Return [X, Y] of the center of cell containing provided text 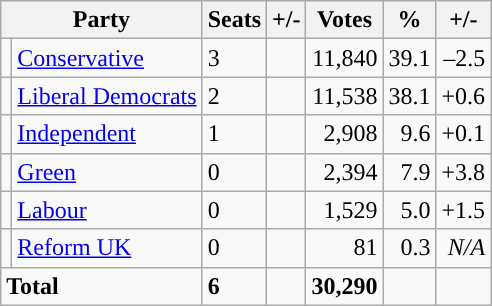
Votes [344, 20]
11,840 [344, 58]
Independent [107, 134]
% [410, 20]
Total [102, 286]
3 [234, 58]
–2.5 [464, 58]
+1.5 [464, 210]
Liberal Democrats [107, 96]
6 [234, 286]
Reform UK [107, 248]
+3.8 [464, 172]
Party [102, 20]
Seats [234, 20]
+0.6 [464, 96]
2,394 [344, 172]
Labour [107, 210]
1 [234, 134]
2 [234, 96]
9.6 [410, 134]
Green [107, 172]
0.3 [410, 248]
30,290 [344, 286]
2,908 [344, 134]
38.1 [410, 96]
39.1 [410, 58]
1,529 [344, 210]
N/A [464, 248]
Conservative [107, 58]
11,538 [344, 96]
81 [344, 248]
7.9 [410, 172]
5.0 [410, 210]
+0.1 [464, 134]
